Capture the cell that displays the provided text and extract its [x, y] central coordinate. 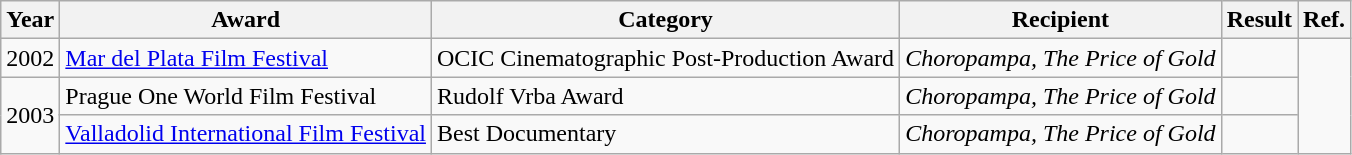
OCIC Cinematographic Post-Production Award [665, 58]
2003 [30, 115]
Prague One World Film Festival [246, 96]
Mar del Plata Film Festival [246, 58]
Year [30, 20]
2002 [30, 58]
Result [1259, 20]
Award [246, 20]
Rudolf Vrba Award [665, 96]
Recipient [1060, 20]
Best Documentary [665, 134]
Category [665, 20]
Ref. [1324, 20]
Valladolid International Film Festival [246, 134]
